Detect which cell encompasses the target text, then output its (X, Y) center coordinate. 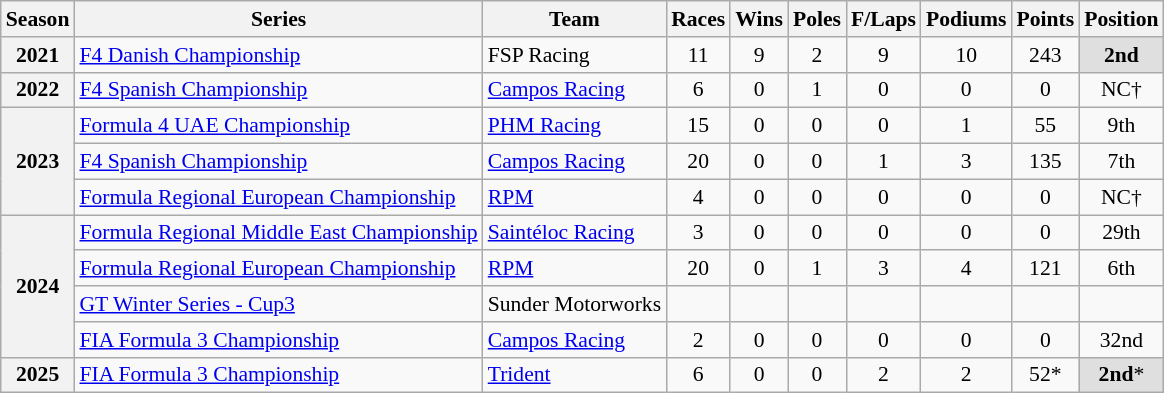
55 (1045, 126)
29th (1121, 233)
F/Laps (884, 19)
Team (574, 19)
15 (698, 126)
2025 (38, 375)
2023 (38, 162)
121 (1045, 269)
FSP Racing (574, 55)
Season (38, 19)
Wins (759, 19)
11 (698, 55)
9th (1121, 126)
Points (1045, 19)
7th (1121, 162)
GT Winter Series - Cup3 (278, 304)
Podiums (966, 19)
Races (698, 19)
Sunder Motorworks (574, 304)
10 (966, 55)
Formula 4 UAE Championship (278, 126)
243 (1045, 55)
2nd (1121, 55)
2021 (38, 55)
Saintéloc Racing (574, 233)
135 (1045, 162)
Trident (574, 375)
6th (1121, 269)
32nd (1121, 340)
Position (1121, 19)
Formula Regional Middle East Championship (278, 233)
2nd* (1121, 375)
Poles (817, 19)
F4 Danish Championship (278, 55)
2024 (38, 286)
52* (1045, 375)
PHM Racing (574, 126)
2022 (38, 90)
Series (278, 19)
